Scan for the cell matching the given text and deliver its (x, y) coordinate at center. 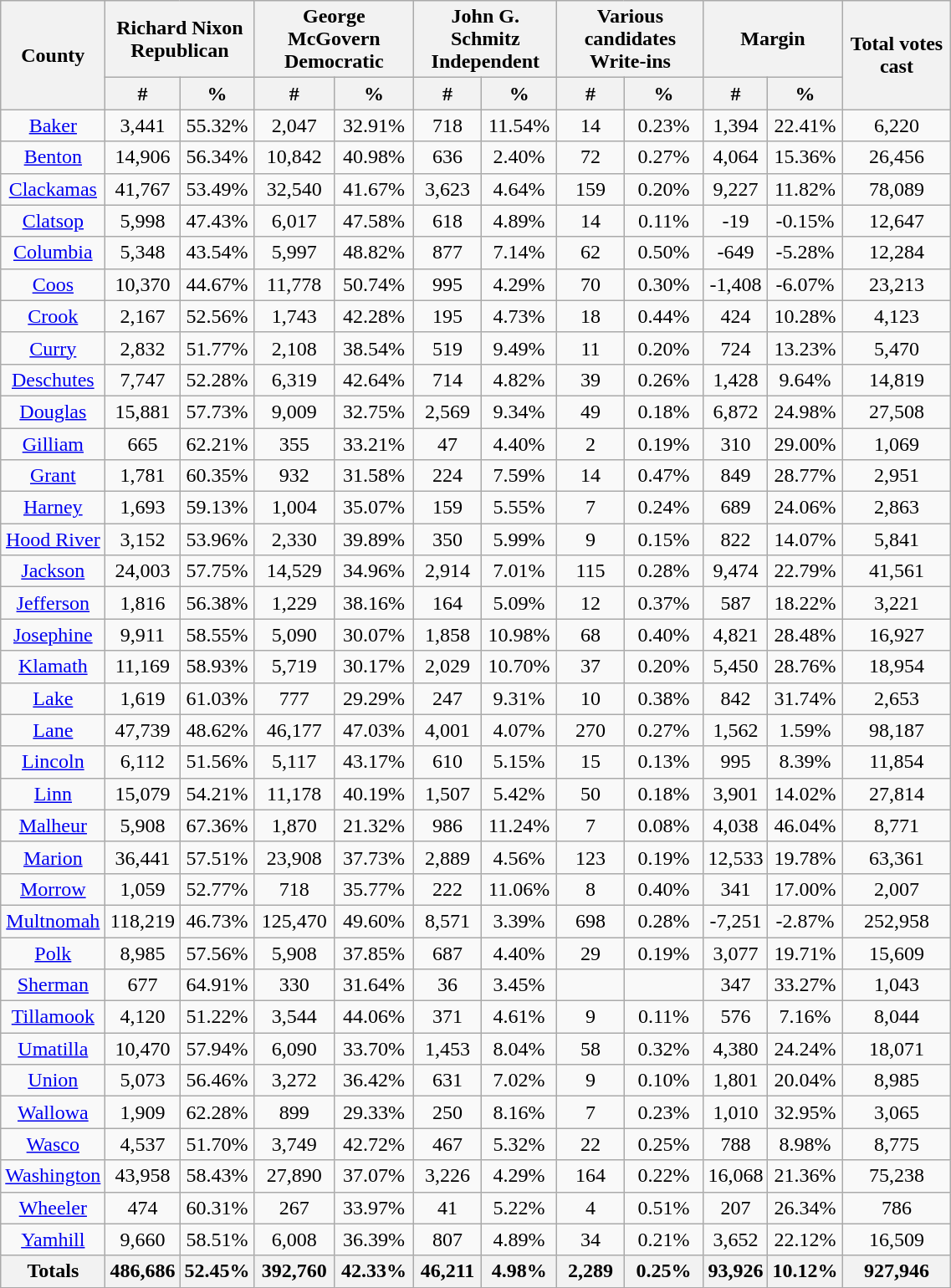
51.77% (217, 348)
1,781 (142, 476)
4,537 (142, 1144)
618 (448, 221)
31.64% (373, 985)
16,509 (897, 1239)
4.61% (519, 1017)
44.06% (373, 1017)
0.30% (664, 284)
2,569 (448, 411)
16,927 (897, 635)
57.51% (217, 857)
849 (736, 476)
12,533 (736, 857)
1,507 (448, 794)
8.16% (519, 1112)
33.97% (373, 1208)
32.75% (373, 411)
Wheeler (54, 1208)
4,120 (142, 1017)
75,238 (897, 1176)
49 (591, 411)
Sherman (54, 985)
7.14% (519, 253)
1,453 (448, 1049)
-649 (736, 253)
392,760 (294, 1271)
18 (591, 316)
2,889 (448, 857)
6,112 (142, 762)
5,470 (897, 348)
3,749 (294, 1144)
54.21% (217, 794)
6,220 (897, 125)
35.07% (373, 508)
9,660 (142, 1239)
46,177 (294, 730)
36.39% (373, 1239)
16,068 (736, 1176)
11 (591, 348)
5,719 (294, 667)
5.32% (519, 1144)
6,008 (294, 1239)
49.60% (373, 921)
11,778 (294, 284)
467 (448, 1144)
3,623 (448, 189)
9,911 (142, 635)
786 (897, 1208)
347 (736, 985)
927,946 (897, 1271)
125,470 (294, 921)
4.98% (519, 1271)
9.49% (519, 348)
11.54% (519, 125)
11.82% (805, 189)
1,693 (142, 508)
19.71% (805, 953)
1,870 (294, 825)
1,743 (294, 316)
576 (736, 1017)
37.85% (373, 953)
1,858 (448, 635)
11,169 (142, 667)
Gilliam (54, 444)
587 (736, 603)
115 (591, 571)
58 (591, 1049)
Grant (54, 476)
Lane (54, 730)
1,619 (142, 698)
67.36% (217, 825)
56.46% (217, 1081)
310 (736, 444)
Lincoln (54, 762)
Crook (54, 316)
4.73% (519, 316)
24.06% (805, 508)
0.47% (664, 476)
2,029 (448, 667)
807 (448, 1239)
0.13% (664, 762)
Umatilla (54, 1049)
5.42% (519, 794)
39.89% (373, 539)
0.10% (664, 1081)
-5.28% (805, 253)
68 (591, 635)
2,951 (897, 476)
2,167 (142, 316)
3.45% (519, 985)
118,219 (142, 921)
12,284 (897, 253)
Totals (54, 1271)
424 (736, 316)
Tillamook (54, 1017)
932 (294, 476)
27,814 (897, 794)
10.98% (519, 635)
53.96% (217, 539)
207 (736, 1208)
Jackson (54, 571)
-6.07% (805, 284)
222 (448, 889)
41 (448, 1208)
Clackamas (54, 189)
1,562 (736, 730)
2,047 (294, 125)
636 (448, 157)
93,926 (736, 1271)
252,958 (897, 921)
Union (54, 1081)
11,178 (294, 794)
24,003 (142, 571)
5.15% (519, 762)
Coos (54, 284)
Washington (54, 1176)
Clatsop (54, 221)
Harney (54, 508)
60.31% (217, 1208)
788 (736, 1144)
4.56% (519, 857)
62.21% (217, 444)
22.41% (805, 125)
842 (736, 698)
10.12% (805, 1271)
47,739 (142, 730)
5,117 (294, 762)
5.55% (519, 508)
3,272 (294, 1081)
14.02% (805, 794)
Josephine (54, 635)
52.28% (217, 380)
48.62% (217, 730)
6,319 (294, 380)
Total votes cast (897, 55)
3.39% (519, 921)
Curry (54, 348)
Deschutes (54, 380)
46.73% (217, 921)
15.36% (805, 157)
42.72% (373, 1144)
Klamath (54, 667)
8,571 (448, 921)
Multnomah (54, 921)
689 (736, 508)
42.33% (373, 1271)
3,441 (142, 125)
42.64% (373, 380)
41,561 (897, 571)
Columbia (54, 253)
0.37% (664, 603)
2,289 (591, 1271)
8,044 (897, 1017)
7.59% (519, 476)
486,686 (142, 1271)
60.35% (217, 476)
Polk (54, 953)
3,077 (736, 953)
610 (448, 762)
42.28% (373, 316)
5.09% (519, 603)
665 (142, 444)
1,004 (294, 508)
3,152 (142, 539)
31.74% (805, 698)
24.24% (805, 1049)
8,771 (897, 825)
3,901 (736, 794)
2 (591, 444)
Douglas (54, 411)
57.73% (217, 411)
1,816 (142, 603)
14,819 (897, 380)
330 (294, 985)
0.08% (664, 825)
15,881 (142, 411)
County (54, 55)
5,073 (142, 1081)
3,544 (294, 1017)
250 (448, 1112)
6,017 (294, 221)
51.56% (217, 762)
Linn (54, 794)
14,529 (294, 571)
41.67% (373, 189)
5,998 (142, 221)
4 (591, 1208)
1,010 (736, 1112)
27,508 (897, 411)
-2.87% (805, 921)
43,958 (142, 1176)
56.38% (217, 603)
37 (591, 667)
37.73% (373, 857)
52.45% (217, 1271)
57.75% (217, 571)
Baker (54, 125)
822 (736, 539)
2,914 (448, 571)
1,069 (897, 444)
5,997 (294, 253)
55.32% (217, 125)
Wallowa (54, 1112)
3,226 (448, 1176)
12 (591, 603)
44.67% (217, 284)
724 (736, 348)
0.24% (664, 508)
10 (591, 698)
56.34% (217, 157)
-7,251 (736, 921)
64.91% (217, 985)
1,229 (294, 603)
Richard NixonRepublican (180, 39)
10,370 (142, 284)
Various candidatesWrite-ins (631, 39)
123 (591, 857)
3,065 (897, 1112)
0.32% (664, 1049)
677 (142, 985)
29.29% (373, 698)
5.99% (519, 539)
2,863 (897, 508)
1,059 (142, 889)
6,090 (294, 1049)
14.07% (805, 539)
4,038 (736, 825)
34 (591, 1239)
631 (448, 1081)
3,652 (736, 1239)
11.24% (519, 825)
10.70% (519, 667)
47.58% (373, 221)
21.32% (373, 825)
43.54% (217, 253)
24.98% (805, 411)
23,213 (897, 284)
4,123 (897, 316)
1,043 (897, 985)
62 (591, 253)
10.28% (805, 316)
0.15% (664, 539)
341 (736, 889)
12,647 (897, 221)
698 (591, 921)
4.07% (519, 730)
27,890 (294, 1176)
57.56% (217, 953)
52.56% (217, 316)
474 (142, 1208)
62.28% (217, 1112)
28.48% (805, 635)
899 (294, 1112)
50 (591, 794)
Jefferson (54, 603)
35.77% (373, 889)
21.36% (805, 1176)
5,348 (142, 253)
37.07% (373, 1176)
-1,408 (736, 284)
22.79% (805, 571)
9.31% (519, 698)
41,767 (142, 189)
986 (448, 825)
1,909 (142, 1112)
7.01% (519, 571)
43.17% (373, 762)
22.12% (805, 1239)
48.82% (373, 253)
29.33% (373, 1112)
29.00% (805, 444)
2,653 (897, 698)
9.64% (805, 380)
18,954 (897, 667)
13.23% (805, 348)
George McGovernDemocratic (335, 39)
36,441 (142, 857)
20.04% (805, 1081)
7.16% (805, 1017)
1.59% (805, 730)
John G. SchmitzIndependent (485, 39)
11,854 (897, 762)
61.03% (217, 698)
50.74% (373, 284)
Margin (773, 39)
47.03% (373, 730)
11.06% (519, 889)
4,001 (448, 730)
5.22% (519, 1208)
19.78% (805, 857)
38.54% (373, 348)
714 (448, 380)
267 (294, 1208)
0.22% (664, 1176)
26,456 (897, 157)
52.77% (217, 889)
58.93% (217, 667)
34.96% (373, 571)
877 (448, 253)
32.91% (373, 125)
46.04% (805, 825)
2,108 (294, 348)
8,775 (897, 1144)
4,380 (736, 1049)
4.64% (519, 189)
8.39% (805, 762)
3,221 (897, 603)
7,747 (142, 380)
6,872 (736, 411)
371 (448, 1017)
51.22% (217, 1017)
-19 (736, 221)
63,361 (897, 857)
23,908 (294, 857)
8.98% (805, 1144)
39 (591, 380)
15 (591, 762)
270 (591, 730)
15,079 (142, 794)
33.21% (373, 444)
28.76% (805, 667)
Malheur (54, 825)
40.19% (373, 794)
58.55% (217, 635)
10,470 (142, 1049)
224 (448, 476)
47 (448, 444)
2.40% (519, 157)
10,842 (294, 157)
Benton (54, 157)
0.51% (664, 1208)
777 (294, 698)
9,009 (294, 411)
1,428 (736, 380)
7.02% (519, 1081)
2,832 (142, 348)
30.07% (373, 635)
247 (448, 698)
4,064 (736, 157)
78,089 (897, 189)
0.26% (664, 380)
22 (591, 1144)
36.42% (373, 1081)
-0.15% (805, 221)
32,540 (294, 189)
Morrow (54, 889)
0.21% (664, 1239)
2,007 (897, 889)
Hood River (54, 539)
8.04% (519, 1049)
0.50% (664, 253)
18.22% (805, 603)
28.77% (805, 476)
4.82% (519, 380)
57.94% (217, 1049)
9.34% (519, 411)
31.58% (373, 476)
46,211 (448, 1271)
33.27% (805, 985)
53.49% (217, 189)
17.00% (805, 889)
72 (591, 157)
687 (448, 953)
98,187 (897, 730)
1,801 (736, 1081)
18,071 (897, 1049)
59.13% (217, 508)
30.17% (373, 667)
58.51% (217, 1239)
5,090 (294, 635)
2,330 (294, 539)
33.70% (373, 1049)
0.44% (664, 316)
1,394 (736, 125)
47.43% (217, 221)
38.16% (373, 603)
32.95% (805, 1112)
40.98% (373, 157)
29 (591, 953)
9,227 (736, 189)
70 (591, 284)
0.38% (664, 698)
5,450 (736, 667)
355 (294, 444)
14,906 (142, 157)
Yamhill (54, 1239)
Marion (54, 857)
15,609 (897, 953)
36 (448, 985)
195 (448, 316)
51.70% (217, 1144)
4,821 (736, 635)
26.34% (805, 1208)
5,841 (897, 539)
350 (448, 539)
519 (448, 348)
8 (591, 889)
9,474 (736, 571)
Lake (54, 698)
58.43% (217, 1176)
Wasco (54, 1144)
